Detect which cell encompasses the target text, then output its (x, y) center coordinate. 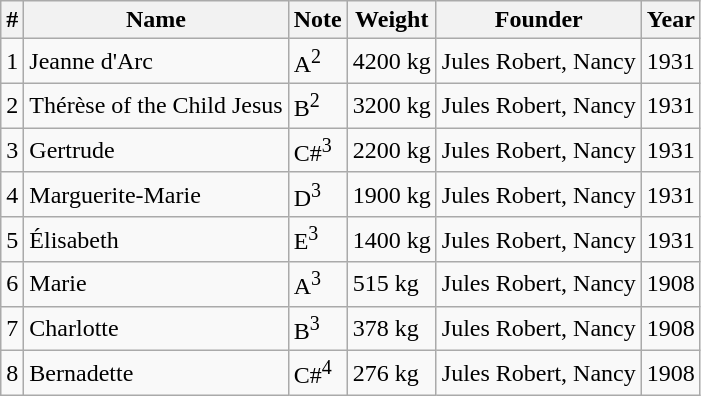
4 (12, 194)
B2 (318, 106)
Élisabeth (156, 240)
Marie (156, 284)
1400 kg (392, 240)
3200 kg (392, 106)
1900 kg (392, 194)
Jeanne d'Arc (156, 62)
E3 (318, 240)
Thérèse of the Child Jesus (156, 106)
A3 (318, 284)
Marguerite-Marie (156, 194)
3 (12, 150)
C#3 (318, 150)
1 (12, 62)
2200 kg (392, 150)
5 (12, 240)
Year (670, 20)
Note (318, 20)
A2 (318, 62)
378 kg (392, 328)
# (12, 20)
Founder (538, 20)
D3 (318, 194)
4200 kg (392, 62)
6 (12, 284)
Name (156, 20)
Weight (392, 20)
Bernadette (156, 374)
B3 (318, 328)
2 (12, 106)
8 (12, 374)
Charlotte (156, 328)
C#4 (318, 374)
276 kg (392, 374)
Gertrude (156, 150)
515 kg (392, 284)
7 (12, 328)
